Extract the (x, y) coordinate from the center of the cell holding the provided text.  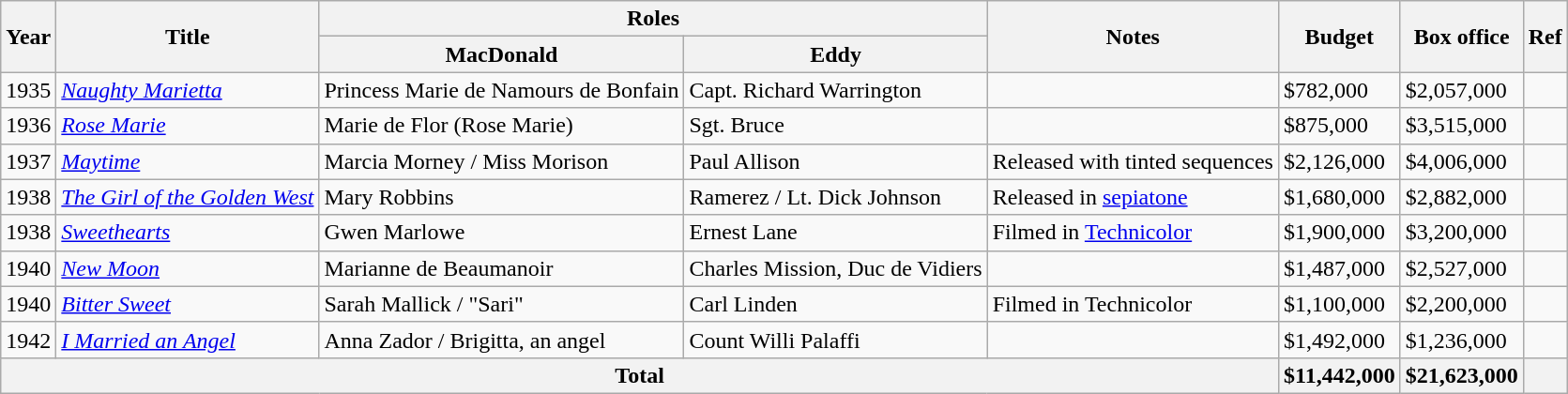
Released in sepiatone (1133, 197)
Released with tinted sequences (1133, 161)
Bitter Sweet (188, 304)
$1,236,000 (1462, 340)
Anna Zador / Brigitta, an angel (501, 340)
$1,487,000 (1339, 268)
Marianne de Beaumanoir (501, 268)
Count Willi Palaffi (835, 340)
1937 (28, 161)
Ref (1545, 37)
The Girl of the Golden West (188, 197)
Marcia Morney / Miss Morison (501, 161)
1936 (28, 126)
Mary Robbins (501, 197)
$875,000 (1339, 126)
Ramerez / Lt. Dick Johnson (835, 197)
Naughty Marietta (188, 90)
Ernest Lane (835, 233)
Princess Marie de Namours de Bonfain (501, 90)
Eddy (835, 54)
Charles Mission, Duc de Vidiers (835, 268)
Gwen Marlowe (501, 233)
Title (188, 37)
Year (28, 37)
Paul Allison (835, 161)
Maytime (188, 161)
$3,515,000 (1462, 126)
$2,882,000 (1462, 197)
$2,057,000 (1462, 90)
Marie de Flor (Rose Marie) (501, 126)
$2,126,000 (1339, 161)
Budget (1339, 37)
Carl Linden (835, 304)
Sweethearts (188, 233)
$1,492,000 (1339, 340)
Roles (653, 19)
Sgt. Bruce (835, 126)
$1,100,000 (1339, 304)
$4,006,000 (1462, 161)
New Moon (188, 268)
$1,900,000 (1339, 233)
$2,200,000 (1462, 304)
$1,680,000 (1339, 197)
Box office (1462, 37)
$11,442,000 (1339, 375)
1942 (28, 340)
$782,000 (1339, 90)
Capt. Richard Warrington (835, 90)
$21,623,000 (1462, 375)
I Married an Angel (188, 340)
$3,200,000 (1462, 233)
1935 (28, 90)
Notes (1133, 37)
Rose Marie (188, 126)
Sarah Mallick / "Sari" (501, 304)
$2,527,000 (1462, 268)
Total (640, 375)
MacDonald (501, 54)
